Determine the (x, y) coordinate at the center of the cell enclosing the given text.  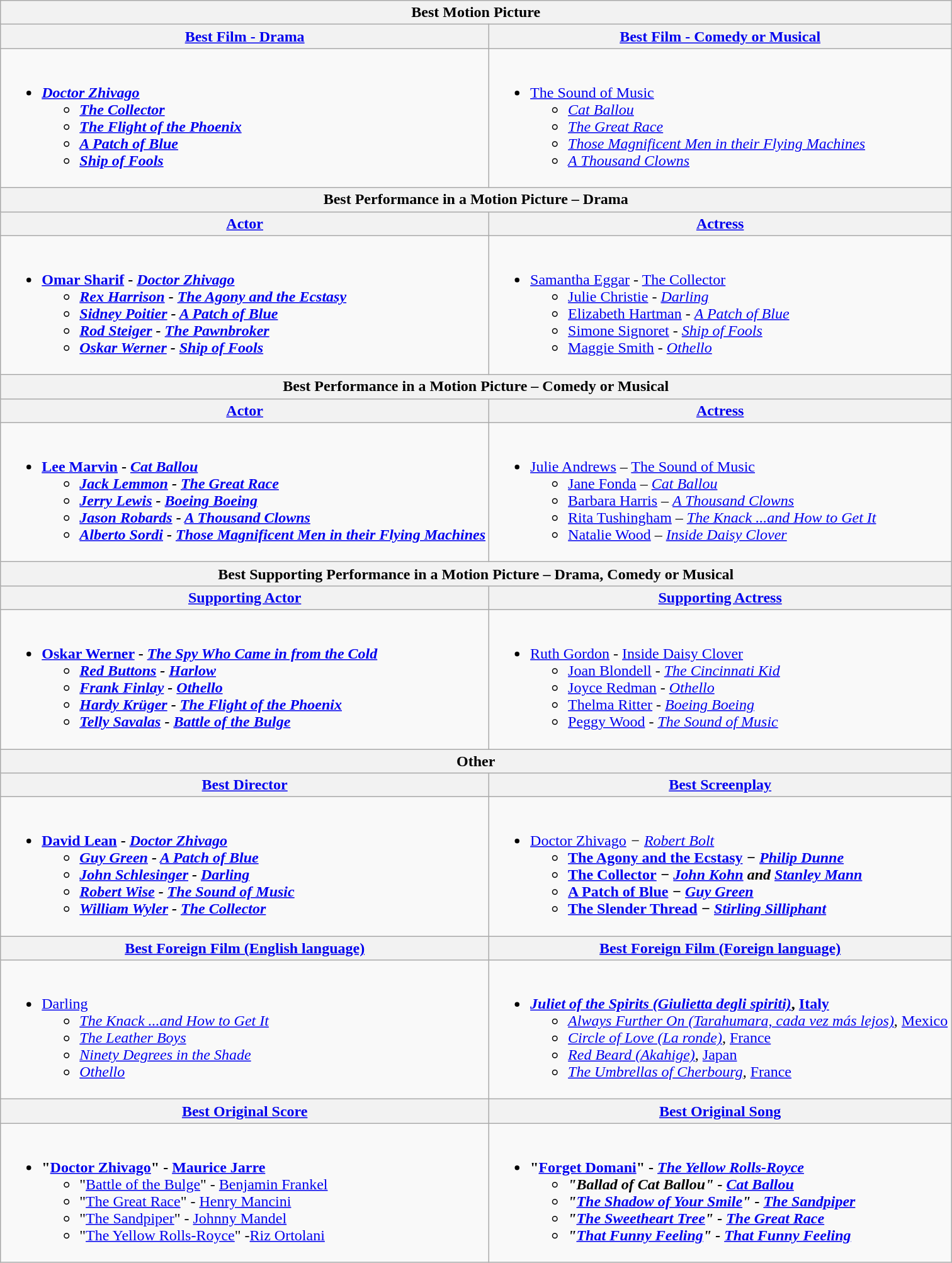
The Sound of MusicCat BallouThe Great RaceThose Magnificent Men in their Flying MachinesA Thousand Clowns (720, 118)
Best Film - Drama (245, 37)
Best Director (245, 785)
Supporting Actor (245, 598)
Supporting Actress (720, 598)
Best Motion Picture (476, 13)
Doctor ZhivagoThe CollectorThe Flight of the PhoenixA Patch of BlueShip of Fools (245, 118)
Best Foreign Film (Foreign language) (720, 948)
Best Performance in a Motion Picture – Drama (476, 200)
David Lean - Doctor ZhivagoGuy Green - A Patch of BlueJohn Schlesinger - DarlingRobert Wise - The Sound of MusicWilliam Wyler - The Collector (245, 866)
Best Foreign Film (English language) (245, 948)
Other (476, 761)
Samantha Eggar - The CollectorJulie Christie - DarlingElizabeth Hartman - A Patch of BlueSimone Signoret - Ship of FoolsMaggie Smith - Othello (720, 305)
Best Supporting Performance in a Motion Picture – Drama, Comedy or Musical (476, 574)
Best Film - Comedy or Musical (720, 37)
Best Original Score (245, 1111)
Best Original Song (720, 1111)
DarlingThe Knack ...and How to Get ItThe Leather BoysNinety Degrees in the ShadeOthello (245, 1030)
Best Screenplay (720, 785)
Best Performance in a Motion Picture – Comedy or Musical (476, 387)
Ruth Gordon - Inside Daisy CloverJoan Blondell - The Cincinnati KidJoyce Redman - OthelloThelma Ritter - Boeing BoeingPeggy Wood - The Sound of Music (720, 679)
